Pinpoint the cell where the given text exists, returning its (x, y) midpoint coordinate. 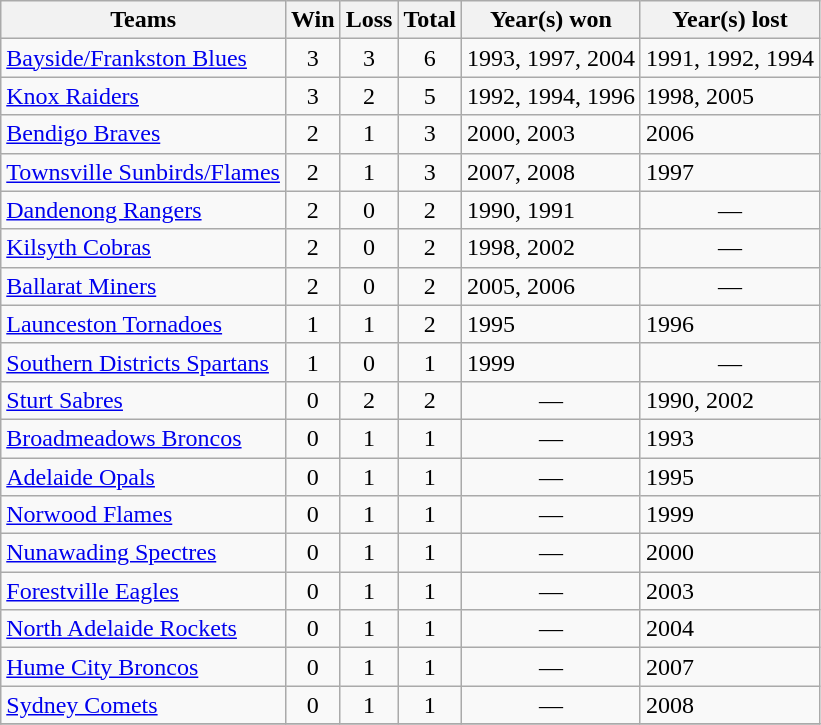
1998, 2002 (550, 248)
2000, 2003 (550, 134)
1997 (730, 172)
1990, 2002 (730, 400)
Sturt Sabres (144, 400)
2007, 2008 (550, 172)
Teams (144, 20)
2005, 2006 (550, 286)
Townsville Sunbirds/Flames (144, 172)
2004 (730, 629)
2007 (730, 667)
Kilsyth Cobras (144, 248)
Ballarat Miners (144, 286)
2008 (730, 705)
1990, 1991 (550, 210)
5 (430, 96)
Bayside/Frankston Blues (144, 58)
Launceston Tornadoes (144, 324)
Hume City Broncos (144, 667)
Dandenong Rangers (144, 210)
2006 (730, 134)
1996 (730, 324)
Sydney Comets (144, 705)
Knox Raiders (144, 96)
6 (430, 58)
1993 (730, 438)
Total (430, 20)
1998, 2005 (730, 96)
Forestville Eagles (144, 591)
Southern Districts Spartans (144, 362)
Year(s) won (550, 20)
Nunawading Spectres (144, 553)
1992, 1994, 1996 (550, 96)
Norwood Flames (144, 515)
2000 (730, 553)
Win (312, 20)
2003 (730, 591)
Loss (369, 20)
1991, 1992, 1994 (730, 58)
Year(s) lost (730, 20)
North Adelaide Rockets (144, 629)
1993, 1997, 2004 (550, 58)
Bendigo Braves (144, 134)
Broadmeadows Broncos (144, 438)
Adelaide Opals (144, 477)
